Identify which cell holds the provided text, then report its [X, Y] central coordinate. 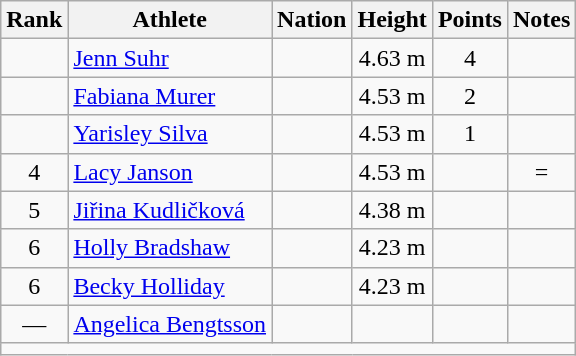
Athlete [170, 20]
Nation [312, 20]
4.63 m [392, 58]
Jiřina Kudličková [170, 210]
2 [470, 96]
Jenn Suhr [170, 58]
Lacy Janson [170, 172]
1 [470, 134]
Notes [541, 20]
Holly Bradshaw [170, 248]
Height [392, 20]
4.38 m [392, 210]
5 [34, 210]
Fabiana Murer [170, 96]
Becky Holliday [170, 286]
Points [470, 20]
Yarisley Silva [170, 134]
Angelica Bengtsson [170, 324]
Rank [34, 20]
— [34, 324]
= [541, 172]
